Find where the given text appears and provide that cell's center as [x, y] coordinate. 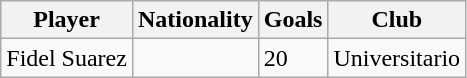
Player [67, 20]
Universitario [397, 58]
Club [397, 20]
Fidel Suarez [67, 58]
20 [293, 58]
Nationality [195, 20]
Goals [293, 20]
